Detect which cell encompasses the target text, then output its [X, Y] center coordinate. 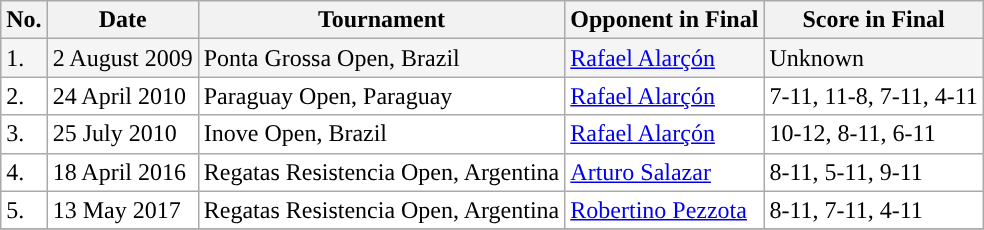
5. [24, 210]
24 April 2010 [122, 96]
8-11, 5-11, 9-11 [874, 172]
Inove Open, Brazil [382, 134]
10-12, 8-11, 6-11 [874, 134]
Unknown [874, 58]
Date [122, 20]
18 April 2016 [122, 172]
Arturo Salazar [664, 172]
13 May 2017 [122, 210]
No. [24, 20]
Robertino Pezzota [664, 210]
8-11, 7-11, 4-11 [874, 210]
Opponent in Final [664, 20]
25 July 2010 [122, 134]
1. [24, 58]
3. [24, 134]
Ponta Grossa Open, Brazil [382, 58]
Tournament [382, 20]
7-11, 11-8, 7-11, 4-11 [874, 96]
Paraguay Open, Paraguay [382, 96]
4. [24, 172]
2 August 2009 [122, 58]
Score in Final [874, 20]
2. [24, 96]
